Output the [x, y] coordinate of the center of the cell containing the given text.  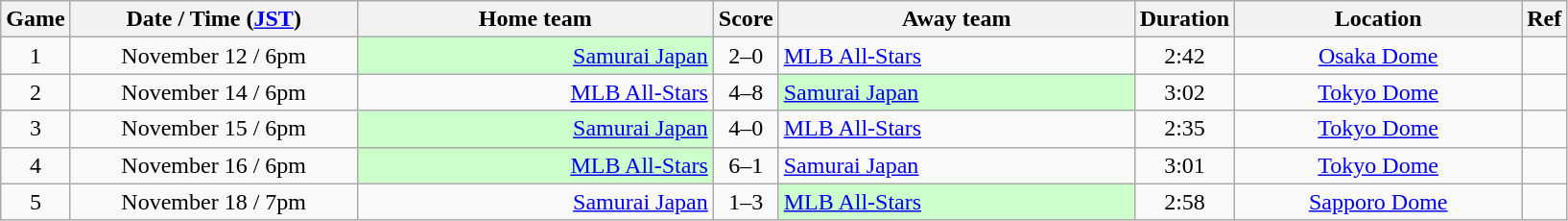
2:42 [1184, 56]
Ref [1545, 19]
4–0 [746, 129]
Date / Time (JST) [213, 19]
1–3 [746, 202]
4–8 [746, 92]
2–0 [746, 56]
November 12 / 6pm [213, 56]
Osaka Dome [1378, 56]
November 14 / 6pm [213, 92]
3:01 [1184, 165]
Score [746, 19]
Away team [956, 19]
Home team [535, 19]
1 [36, 56]
3:02 [1184, 92]
2 [36, 92]
Duration [1184, 19]
Sapporo Dome [1378, 202]
2:58 [1184, 202]
November 16 / 6pm [213, 165]
3 [36, 129]
November 18 / 7pm [213, 202]
Location [1378, 19]
November 15 / 6pm [213, 129]
2:35 [1184, 129]
5 [36, 202]
6–1 [746, 165]
Game [36, 19]
4 [36, 165]
